Extract the [X, Y] coordinate from the center of the cell holding the provided text.  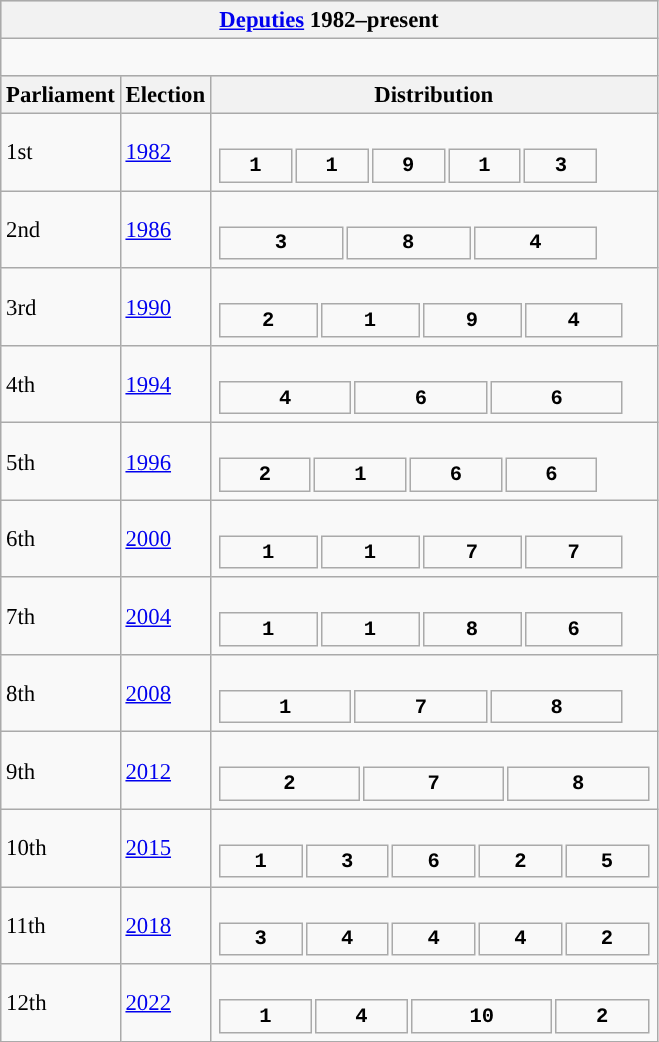
9th [60, 770]
2000 [165, 538]
2018 [165, 926]
1 3 6 2 5 [434, 848]
5 [607, 862]
4th [60, 384]
1 1 9 1 3 [434, 152]
3 4 4 4 2 [434, 926]
1990 [165, 306]
1 1 8 6 [434, 616]
6th [60, 538]
2 7 8 [434, 770]
7th [60, 616]
Parliament [60, 95]
2nd [60, 230]
3rd [60, 306]
4 6 6 [434, 384]
10th [60, 848]
2008 [165, 694]
10 [482, 1016]
Distribution [434, 95]
2 1 9 4 [434, 306]
2 1 6 6 [434, 462]
1 7 8 [434, 694]
5th [60, 462]
1996 [165, 462]
2004 [165, 616]
8th [60, 694]
1994 [165, 384]
2012 [165, 770]
2015 [165, 848]
1986 [165, 230]
2022 [165, 1002]
12th [60, 1002]
Deputies 1982–present [329, 20]
Election [165, 95]
1982 [165, 152]
1st [60, 152]
3 8 4 [434, 230]
11th [60, 926]
1 4 10 2 [434, 1002]
1 1 7 7 [434, 538]
